For the text-containing cell, return its midpoint in (x, y) coordinate format. 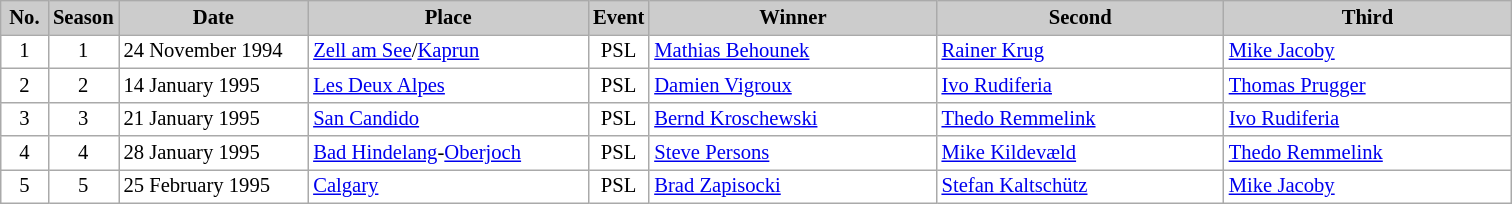
Bernd Kroschewski (792, 119)
Steve Persons (792, 153)
24 November 1994 (213, 51)
Thomas Prugger (1368, 85)
Bad Hindelang-Oberjoch (448, 153)
Season (83, 17)
14 January 1995 (213, 85)
Winner (792, 17)
Place (448, 17)
Damien Vigroux (792, 85)
Mathias Behounek (792, 51)
Rainer Krug (1080, 51)
Date (213, 17)
No. (24, 17)
25 February 1995 (213, 186)
Stefan Kaltschütz (1080, 186)
28 January 1995 (213, 153)
Third (1368, 17)
San Candido (448, 119)
Zell am See/Kaprun (448, 51)
Event (618, 17)
Second (1080, 17)
Brad Zapisocki (792, 186)
Calgary (448, 186)
21 January 1995 (213, 119)
Les Deux Alpes (448, 85)
Mike Kildevæld (1080, 153)
